Identify which cell holds the provided text, then report its (X, Y) central coordinate. 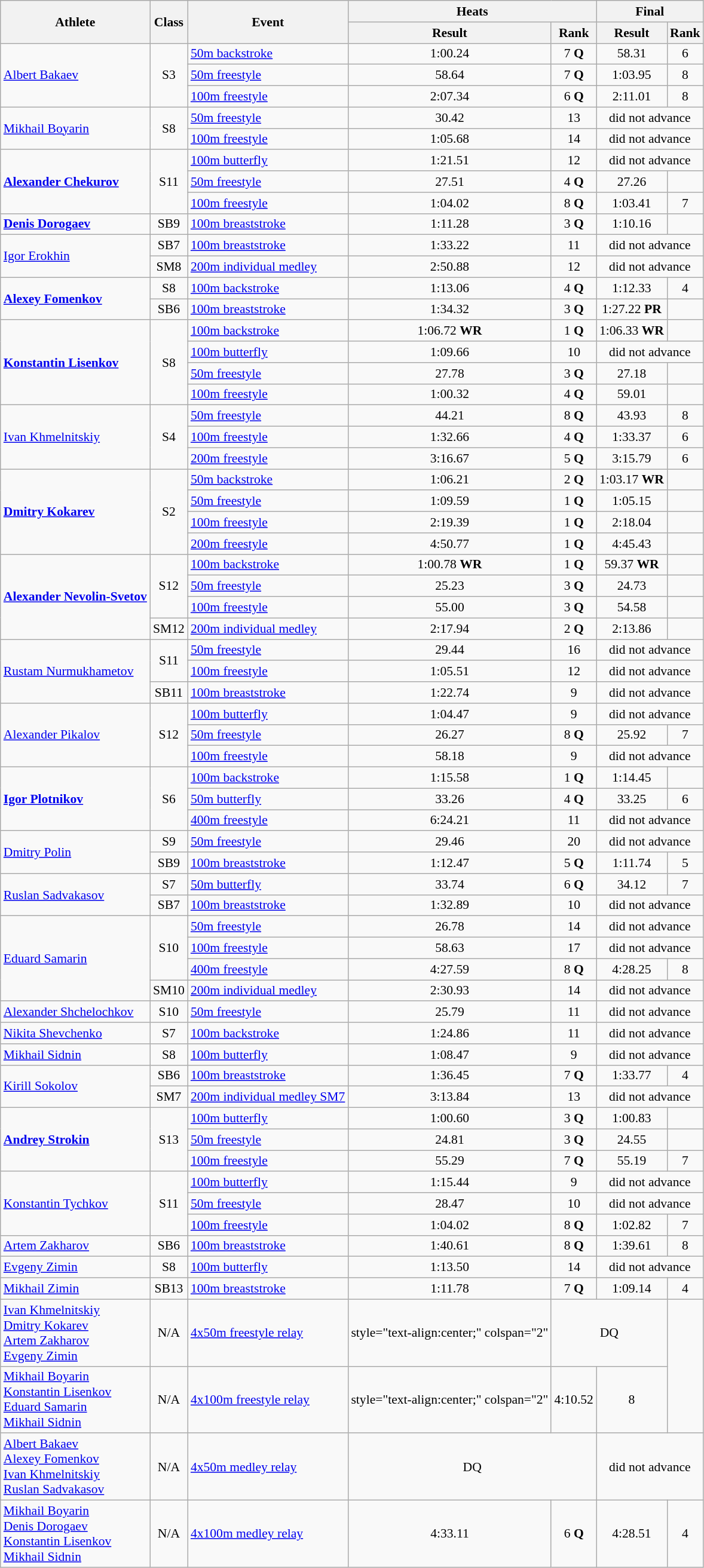
1:09.59 (449, 501)
27.78 (449, 373)
2:18.04 (632, 522)
Mikhail Boyarin Konstantin Lisenkov Eduard Samarin Mikhail Sidnin (75, 1399)
5 (685, 863)
1:09.66 (449, 352)
Nikita Shevchenko (75, 1033)
SM7 (169, 1097)
28.47 (449, 1203)
2:07.34 (449, 97)
3:16.67 (449, 458)
24.81 (449, 1140)
1:33.77 (632, 1076)
Event (268, 22)
Igor Erokhin (75, 256)
4x100m medley relay (268, 1534)
34.12 (632, 884)
2:30.93 (449, 991)
1:12.33 (632, 288)
S6 (169, 800)
1:00.83 (632, 1119)
58.31 (632, 54)
Igor Plotnikov (75, 800)
1:06.33 WR (632, 331)
S9 (169, 842)
26.78 (449, 927)
17 (574, 948)
Albert Bakaev Alexey Fomenkov Ivan Khmelnitskiy Ruslan Sadvakasov (75, 1467)
Heats (472, 11)
SB11 (169, 693)
Mikhail Boyarin Denis Dorogaev Konstantin Lisenkov Mikhail Sidnin (75, 1534)
59.01 (632, 394)
S4 (169, 437)
2:11.01 (632, 97)
Konstantin Lisenkov (75, 363)
4x100m freestyle relay (268, 1399)
16 (574, 650)
Dmitry Kokarev (75, 512)
Ruslan Sadvakasov (75, 895)
55.00 (449, 608)
1:08.47 (449, 1055)
1:10.16 (632, 224)
Alexey Fomenkov (75, 299)
SM10 (169, 991)
Evgeny Zimin (75, 1267)
1:24.86 (449, 1033)
Dmitry Polin (75, 852)
1:02.82 (632, 1225)
Rustam Nurmukhametov (75, 672)
44.21 (449, 416)
33.74 (449, 884)
1:33.22 (449, 246)
1:09.14 (632, 1289)
1:22.74 (449, 693)
20 (574, 842)
1:13.50 (449, 1267)
29.44 (449, 650)
Mikhail Zimin (75, 1289)
1:34.32 (449, 310)
Class (169, 22)
33.25 (632, 799)
3:15.79 (632, 458)
1:21.51 (449, 161)
2:19.39 (449, 522)
1:06.72 WR (449, 331)
55.29 (449, 1161)
1:33.37 (632, 437)
Alexander Shchelochkov (75, 1012)
2:50.88 (449, 267)
6:24.21 (449, 820)
Ivan Khmelnitskiy (75, 437)
43.93 (632, 416)
1:00.32 (449, 394)
Eduard Samarin (75, 958)
1:39.61 (632, 1246)
4x50m freestyle relay (268, 1333)
SM12 (169, 629)
4:45.43 (632, 544)
1:00.24 (449, 54)
1:11.78 (449, 1289)
4:28.25 (632, 969)
Alexander Nevolin-Svetov (75, 596)
27.18 (632, 373)
59.37 WR (632, 565)
1:03.17 WR (632, 480)
Athlete (75, 22)
1:03.95 (632, 75)
Mikhail Sidnin (75, 1055)
1:15.44 (449, 1183)
1:27.22 PR (632, 310)
SM8 (169, 267)
29.46 (449, 842)
30.42 (449, 118)
1:05.15 (632, 501)
1:06.21 (449, 480)
Mikhail Boyarin (75, 128)
Konstantin Tychkov (75, 1203)
54.58 (632, 608)
200m individual medley SM7 (268, 1097)
S2 (169, 512)
1:32.89 (449, 905)
25.79 (449, 1012)
1:00.78 WR (449, 565)
4:50.77 (449, 544)
4:10.52 (574, 1399)
1:15.58 (449, 778)
1:05.68 (449, 139)
3:13.84 (449, 1097)
Ivan Khmelnitskiy Dmitry Kokarev Artem Zakharov Evgeny Zimin (75, 1333)
26.27 (449, 735)
Final (650, 11)
1:13.06 (449, 288)
24.73 (632, 586)
Artem Zakharov (75, 1246)
Andrey Strokin (75, 1140)
2:17.94 (449, 629)
S3 (169, 75)
Kirill Sokolov (75, 1086)
27.26 (632, 182)
1:11.28 (449, 224)
4:28.51 (632, 1534)
1:04.47 (449, 714)
Denis Dorogaev (75, 224)
33.26 (449, 799)
4:27.59 (449, 969)
2:13.86 (632, 629)
24.55 (632, 1140)
58.18 (449, 757)
25.23 (449, 586)
55.19 (632, 1161)
27.51 (449, 182)
1:12.47 (449, 863)
4:33.11 (449, 1534)
1:14.45 (632, 778)
Albert Bakaev (75, 75)
SB13 (169, 1289)
25.92 (632, 735)
Alexander Pikalov (75, 735)
1:05.51 (449, 672)
1:36.45 (449, 1076)
1:11.74 (632, 863)
58.63 (449, 948)
1:00.60 (449, 1119)
1:32.66 (449, 437)
4x50m medley relay (268, 1467)
1:03.41 (632, 203)
58.64 (449, 75)
S13 (169, 1140)
Alexander Chekurov (75, 182)
1:40.61 (449, 1246)
